Output the [X, Y] coordinate of the center of the cell containing the given text.  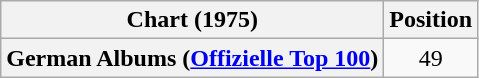
Position [431, 20]
German Albums (Offizielle Top 100) [192, 58]
49 [431, 58]
Chart (1975) [192, 20]
